Pinpoint the cell where the given text exists, returning its [x, y] midpoint coordinate. 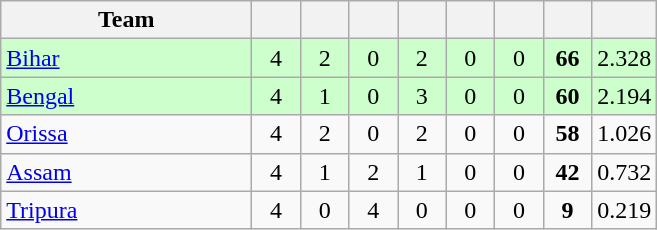
3 [422, 96]
58 [568, 134]
9 [568, 210]
2.194 [624, 96]
66 [568, 58]
Tripura [126, 210]
2.328 [624, 58]
1.026 [624, 134]
Bengal [126, 96]
Orissa [126, 134]
60 [568, 96]
0.219 [624, 210]
0.732 [624, 172]
Team [126, 20]
42 [568, 172]
Bihar [126, 58]
Assam [126, 172]
